Determine the (x, y) coordinate at the center of the cell enclosing the given text.  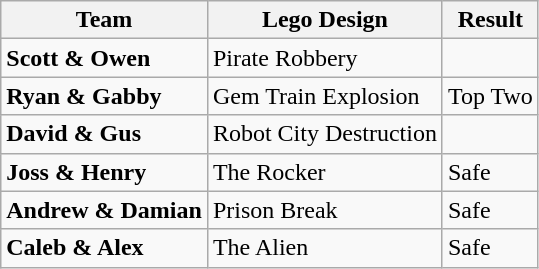
Caleb & Alex (104, 248)
Joss & Henry (104, 172)
Scott & Owen (104, 58)
Andrew & Damian (104, 210)
Robot City Destruction (324, 134)
Result (490, 20)
Lego Design (324, 20)
David & Gus (104, 134)
The Rocker (324, 172)
Team (104, 20)
Prison Break (324, 210)
Pirate Robbery (324, 58)
Gem Train Explosion (324, 96)
Ryan & Gabby (104, 96)
Top Two (490, 96)
The Alien (324, 248)
